Identify which cell holds the provided text, then report its [x, y] central coordinate. 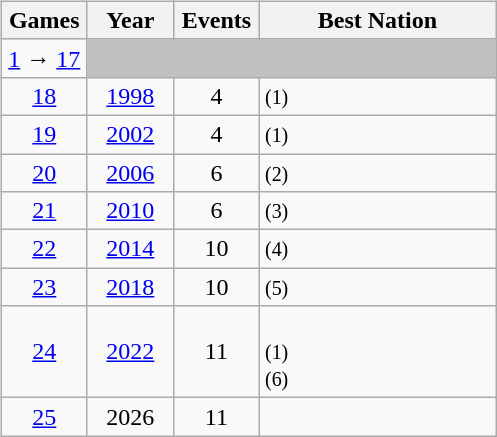
2006 [130, 173]
2026 [130, 417]
(3) [377, 211]
24 [44, 352]
19 [44, 134]
2022 [130, 352]
20 [44, 173]
(1) (6) [377, 352]
1 → 17 [44, 58]
(4) [377, 249]
23 [44, 287]
22 [44, 249]
Events [216, 20]
(2) [377, 173]
2018 [130, 287]
Best Nation [377, 20]
1998 [130, 96]
Year [130, 20]
18 [44, 96]
2014 [130, 249]
2010 [130, 211]
Games [44, 20]
21 [44, 211]
(5) [377, 287]
25 [44, 417]
2002 [130, 134]
